Pinpoint the cell where the given text exists, returning its (x, y) midpoint coordinate. 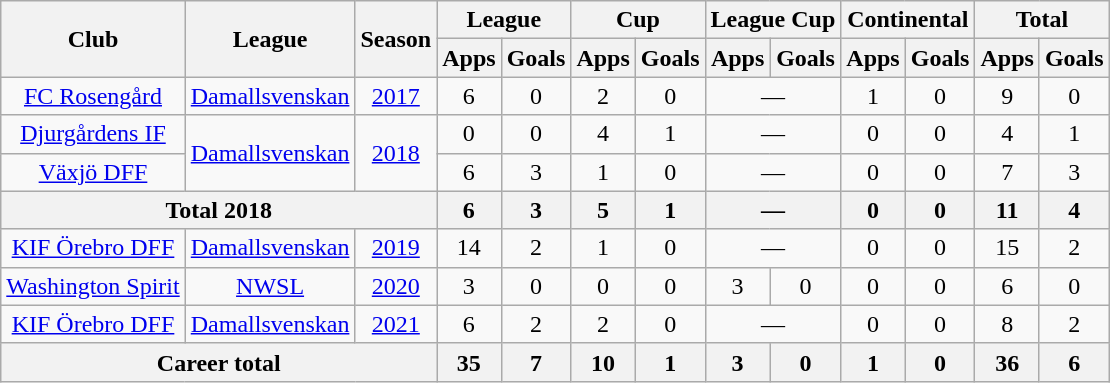
36 (1007, 362)
Total 2018 (219, 210)
Continental (908, 20)
15 (1007, 248)
Club (93, 39)
2020 (396, 286)
2021 (396, 324)
11 (1007, 210)
League Cup (773, 20)
9 (1007, 96)
FC Rosengård (93, 96)
2019 (396, 248)
2018 (396, 153)
2017 (396, 96)
Växjö DFF (93, 172)
8 (1007, 324)
Total (1042, 20)
Cup (638, 20)
Season (396, 39)
5 (603, 210)
NWSL (270, 286)
35 (469, 362)
Washington Spirit (93, 286)
Career total (219, 362)
14 (469, 248)
Djurgårdens IF (93, 134)
10 (603, 362)
